Scan for the cell matching the given text and deliver its [x, y] coordinate at center. 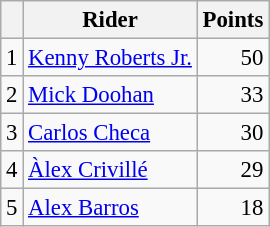
Rider [110, 20]
Mick Doohan [110, 95]
50 [232, 58]
Alex Barros [110, 208]
29 [232, 170]
3 [12, 133]
Kenny Roberts Jr. [110, 58]
Points [232, 20]
4 [12, 170]
1 [12, 58]
2 [12, 95]
Àlex Crivillé [110, 170]
18 [232, 208]
5 [12, 208]
Carlos Checa [110, 133]
33 [232, 95]
30 [232, 133]
